Scan for the cell matching the given text and deliver its (x, y) coordinate at center. 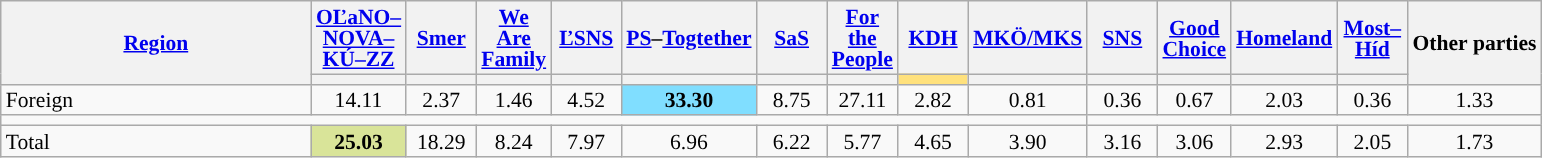
ĽSNS (586, 38)
3.06 (1194, 142)
0.67 (1194, 100)
We Are Family (514, 38)
OĽaNO–NOVA–KÚ–ZZ (358, 38)
2.05 (1372, 142)
Total (156, 142)
Good Choice (1194, 38)
Region (156, 42)
SNS (1122, 38)
4.65 (933, 142)
2.82 (933, 100)
25.03 (358, 142)
KDH (933, 38)
SaS (792, 38)
2.37 (441, 100)
Homeland (1284, 38)
18.29 (441, 142)
4.52 (586, 100)
2.03 (1284, 100)
0.81 (1028, 100)
Other parties (1474, 42)
3.90 (1028, 142)
27.11 (862, 100)
14.11 (358, 100)
8.24 (514, 142)
Most–Híd (1372, 38)
7.97 (586, 142)
33.30 (688, 100)
Smer (441, 38)
MKÖ/MKS (1028, 38)
1.46 (514, 100)
8.75 (792, 100)
2.93 (1284, 142)
PS–Togtether (688, 38)
For the People (862, 38)
5.77 (862, 142)
1.33 (1474, 100)
1.73 (1474, 142)
6.96 (688, 142)
6.22 (792, 142)
3.16 (1122, 142)
Foreign (156, 100)
